Output the [X, Y] coordinate of the center of the cell containing the given text.  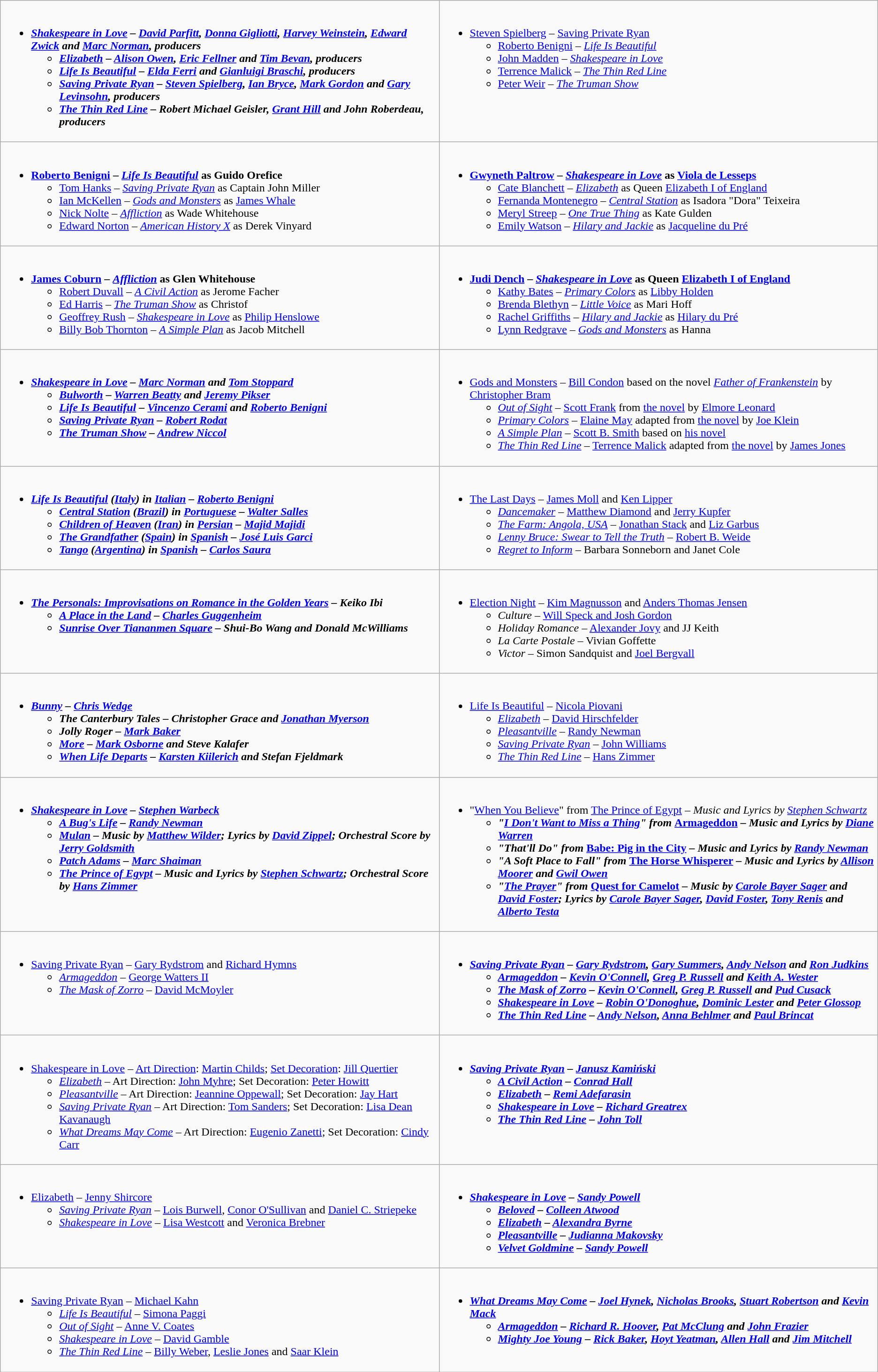
Shakespeare in Love – Sandy PowellBeloved – Colleen AtwoodElizabeth – Alexandra ByrnePleasantville – Judianna MakovskyVelvet Goldmine – Sandy Powell [658, 1216]
Saving Private Ryan – Gary Rydstrom and Richard HymnsArmageddon – George Watters IIThe Mask of Zorro – David McMoyler [219, 983]
